Pinpoint the cell where the given text exists, returning its [x, y] midpoint coordinate. 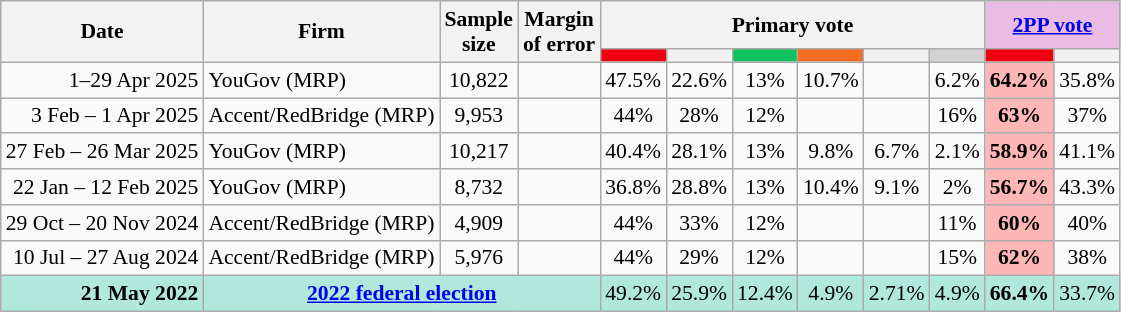
2PP vote [1052, 25]
29 Oct – 20 Nov 2024 [102, 223]
29% [699, 258]
10.4% [831, 187]
12.4% [765, 294]
9.8% [831, 152]
10.7% [831, 80]
6.7% [897, 152]
37% [1087, 116]
10,217 [479, 152]
40.4% [633, 152]
43.3% [1087, 187]
40% [1087, 223]
28.8% [699, 187]
22.6% [699, 80]
41.1% [1087, 152]
38% [1087, 258]
Marginof error [559, 32]
Primary vote [792, 25]
15% [958, 258]
56.7% [1020, 187]
25.9% [699, 294]
33% [699, 223]
22 Jan – 12 Feb 2025 [102, 187]
11% [958, 223]
1–29 Apr 2025 [102, 80]
47.5% [633, 80]
5,976 [479, 258]
62% [1020, 258]
3 Feb – 1 Apr 2025 [102, 116]
35.8% [1087, 80]
Firm [321, 32]
49.2% [633, 294]
33.7% [1087, 294]
9,953 [479, 116]
10 Jul – 27 Aug 2024 [102, 258]
6.2% [958, 80]
63% [1020, 116]
2% [958, 187]
28% [699, 116]
58.9% [1020, 152]
2.71% [897, 294]
10,822 [479, 80]
Date [102, 32]
16% [958, 116]
27 Feb – 26 Mar 2025 [102, 152]
60% [1020, 223]
Samplesize [479, 32]
2.1% [958, 152]
4,909 [479, 223]
28.1% [699, 152]
64.2% [1020, 80]
8,732 [479, 187]
9.1% [897, 187]
36.8% [633, 187]
66.4% [1020, 294]
2022 federal election [402, 294]
21 May 2022 [102, 294]
